Detect which cell encompasses the target text, then output its (x, y) center coordinate. 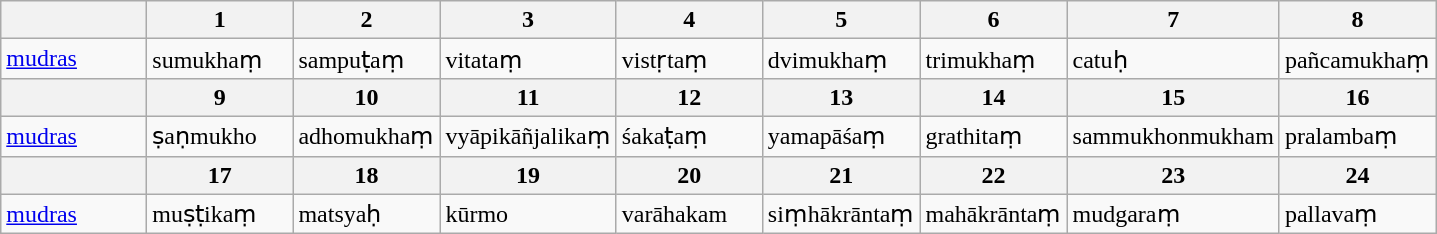
1 (220, 20)
catuḥ (1173, 59)
yamapāśaṃ (841, 136)
ṣaṇmukho (220, 136)
dvimukhaṃ (841, 59)
adhomukhaṃ (366, 136)
pañcamukhaṃ (1357, 59)
mudgaraṃ (1173, 214)
14 (994, 97)
śakaṭaṃ (689, 136)
mahākrāntaṃ (994, 214)
11 (528, 97)
10 (366, 97)
vistṛtaṃ (689, 59)
18 (366, 175)
12 (689, 97)
24 (1357, 175)
15 (1173, 97)
sampuṭaṃ (366, 59)
pralambaṃ (1357, 136)
16 (1357, 97)
trimukhaṃ (994, 59)
vitataṃ (528, 59)
sumukhaṃ (220, 59)
8 (1357, 20)
6 (994, 20)
matsyaḥ (366, 214)
7 (1173, 20)
5 (841, 20)
kūrmo (528, 214)
23 (1173, 175)
vyāpikāñjalikaṃ (528, 136)
22 (994, 175)
2 (366, 20)
21 (841, 175)
3 (528, 20)
siṃhākrāntaṃ (841, 214)
4 (689, 20)
muṣṭikaṃ (220, 214)
20 (689, 175)
varāhakam (689, 214)
9 (220, 97)
19 (528, 175)
grathitaṃ (994, 136)
17 (220, 175)
sammukhonmukham (1173, 136)
pallavaṃ (1357, 214)
13 (841, 97)
